Search for the cell housing the specified text and yield its (X, Y) center coordinate. 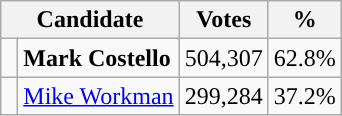
Candidate (90, 20)
Votes (224, 20)
% (304, 20)
504,307 (224, 58)
Mike Workman (98, 96)
299,284 (224, 96)
62.8% (304, 58)
Mark Costello (98, 58)
37.2% (304, 96)
